Pinpoint the cell where the given text exists, returning its [x, y] midpoint coordinate. 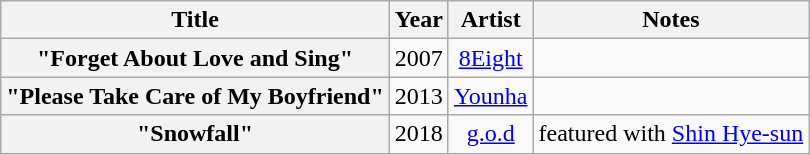
"Snowfall" [196, 134]
g.o.d [490, 134]
Artist [490, 20]
2013 [418, 96]
Notes [671, 20]
2007 [418, 58]
Title [196, 20]
"Please Take Care of My Boyfriend" [196, 96]
Year [418, 20]
"Forget About Love and Sing" [196, 58]
featured with Shin Hye-sun [671, 134]
8Eight [490, 58]
2018 [418, 134]
Younha [490, 96]
